Scan for the cell matching the given text and deliver its (X, Y) coordinate at center. 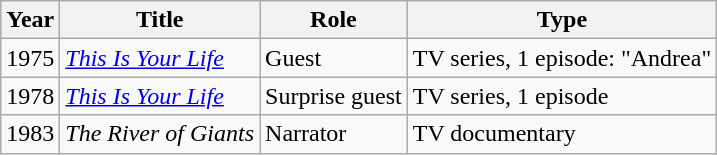
Narrator (334, 134)
Type (562, 20)
1983 (30, 134)
1975 (30, 58)
Year (30, 20)
Title (160, 20)
TV series, 1 episode (562, 96)
The River of Giants (160, 134)
TV documentary (562, 134)
Surprise guest (334, 96)
Guest (334, 58)
1978 (30, 96)
Role (334, 20)
TV series, 1 episode: "Andrea" (562, 58)
